From the cell containing the given text, extract its center point as [x, y] coordinate. 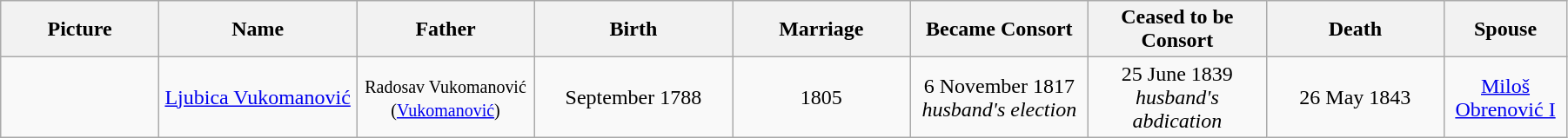
6 November 1817husband's election [999, 97]
Ceased to be Consort [1178, 30]
Picture [80, 30]
26 May 1843 [1356, 97]
Name [258, 30]
September 1788 [633, 97]
Birth [633, 30]
Became Consort [999, 30]
1805 [821, 97]
Ljubica Vukomanović [258, 97]
25 June 1839husband's abdication [1178, 97]
Death [1356, 30]
Radosav Vukomanović (Vukomanović) [446, 97]
Spouse [1505, 30]
Miloš Obrenović I [1505, 97]
Marriage [821, 30]
Father [446, 30]
